From the cell containing the given text, extract its center point as (x, y) coordinate. 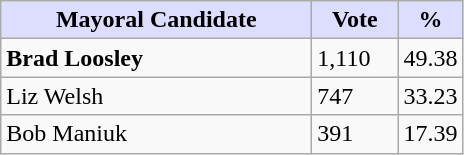
391 (355, 134)
17.39 (430, 134)
Bob Maniuk (156, 134)
Liz Welsh (156, 96)
747 (355, 96)
Vote (355, 20)
1,110 (355, 58)
49.38 (430, 58)
33.23 (430, 96)
% (430, 20)
Mayoral Candidate (156, 20)
Brad Loosley (156, 58)
